Locate the cell with the specified text and output its [x, y] center coordinate. 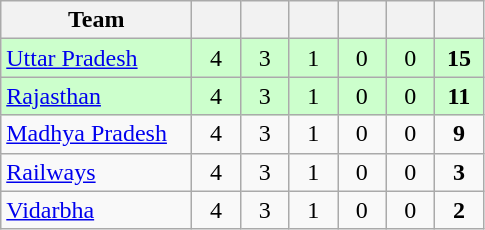
Rajasthan [96, 96]
Uttar Pradesh [96, 58]
Railways [96, 172]
Madhya Pradesh [96, 134]
2 [460, 210]
9 [460, 134]
15 [460, 58]
Team [96, 20]
11 [460, 96]
Vidarbha [96, 210]
